Identify which cell holds the provided text, then report its [X, Y] central coordinate. 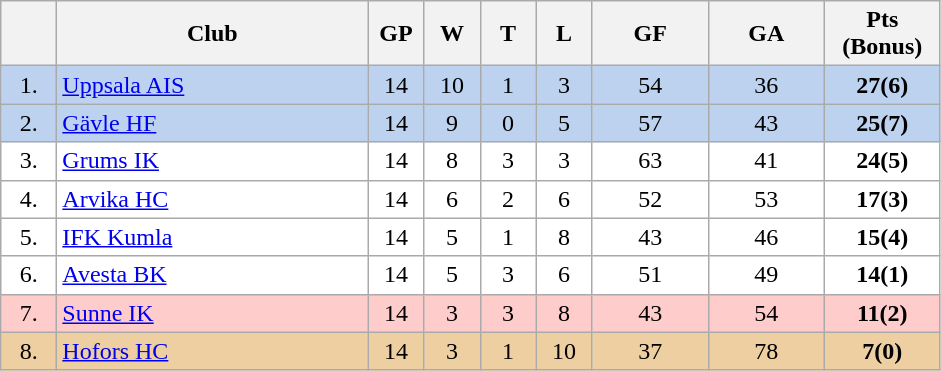
7(0) [882, 351]
25(7) [882, 123]
78 [766, 351]
GA [766, 34]
9 [452, 123]
27(6) [882, 85]
1. [29, 85]
15(4) [882, 237]
Club [212, 34]
T [508, 34]
5. [29, 237]
14(1) [882, 275]
L [564, 34]
41 [766, 161]
2 [508, 199]
7. [29, 313]
46 [766, 237]
Sunne IK [212, 313]
Avesta BK [212, 275]
Uppsala AIS [212, 85]
GP [396, 34]
3. [29, 161]
W [452, 34]
57 [650, 123]
IFK Kumla [212, 237]
Pts (Bonus) [882, 34]
52 [650, 199]
0 [508, 123]
51 [650, 275]
Hofors HC [212, 351]
4. [29, 199]
53 [766, 199]
2. [29, 123]
49 [766, 275]
11(2) [882, 313]
8. [29, 351]
63 [650, 161]
6. [29, 275]
17(3) [882, 199]
GF [650, 34]
Grums IK [212, 161]
Gävle HF [212, 123]
36 [766, 85]
Arvika HC [212, 199]
37 [650, 351]
24(5) [882, 161]
